Extract the (X, Y) coordinate from the center of the cell holding the provided text.  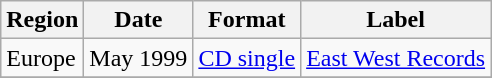
Label (396, 20)
CD single (247, 58)
May 1999 (138, 58)
Format (247, 20)
Region (42, 20)
Europe (42, 58)
Date (138, 20)
East West Records (396, 58)
